Determine the (X, Y) coordinate at the center of the cell enclosing the given text.  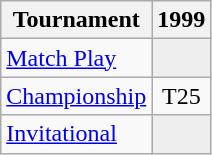
Tournament (76, 20)
T25 (182, 96)
Match Play (76, 58)
Championship (76, 96)
1999 (182, 20)
Invitational (76, 134)
